Find where the given text appears and provide that cell's center as [X, Y] coordinate. 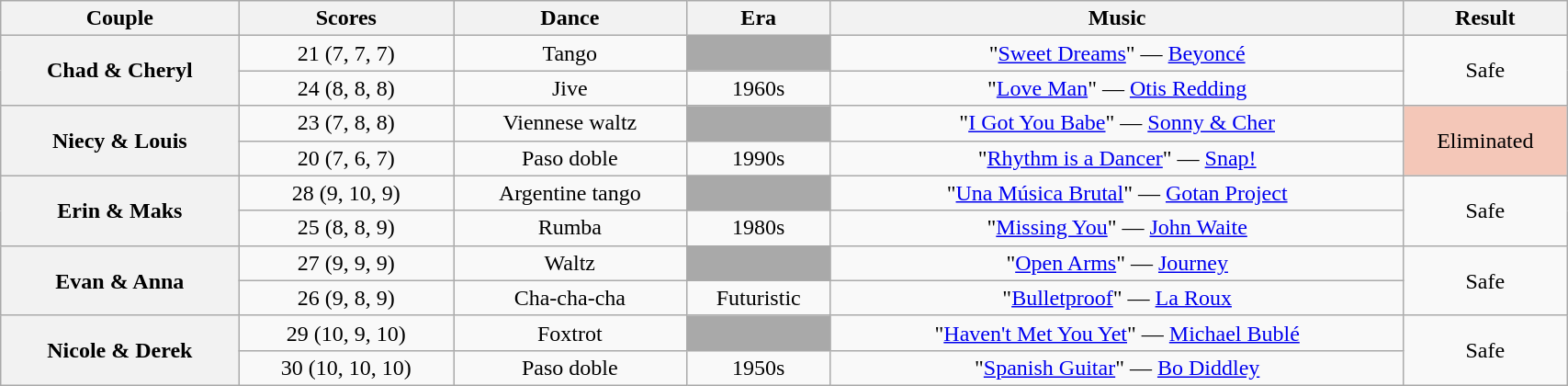
"Sweet Dreams" — Beyoncé [1117, 53]
"Spanish Guitar" — Bo Diddley [1117, 368]
Foxtrot [570, 333]
28 (9, 10, 9) [346, 193]
27 (9, 9, 9) [346, 263]
Scores [346, 18]
26 (9, 8, 9) [346, 298]
Era [759, 18]
Cha-cha-cha [570, 298]
1960s [759, 88]
Jive [570, 88]
"Haven't Met You Yet" — Michael Bublé [1117, 333]
Chad & Cheryl [119, 71]
Rumba [570, 228]
20 (7, 6, 7) [346, 158]
29 (10, 9, 10) [346, 333]
Tango [570, 53]
21 (7, 7, 7) [346, 53]
23 (7, 8, 8) [346, 123]
"Missing You" — John Waite [1117, 228]
"Love Man" — Otis Redding [1117, 88]
Dance [570, 18]
Couple [119, 18]
Erin & Maks [119, 210]
1950s [759, 368]
"Una Música Brutal" — Gotan Project [1117, 193]
Music [1117, 18]
"Bulletproof" — La Roux [1117, 298]
"Open Arms" — Journey [1117, 263]
"I Got You Babe" — Sonny & Cher [1117, 123]
Futuristic [759, 298]
25 (8, 8, 9) [346, 228]
1980s [759, 228]
Niecy & Louis [119, 141]
1990s [759, 158]
Result [1485, 18]
30 (10, 10, 10) [346, 368]
Argentine tango [570, 193]
Eliminated [1485, 141]
Viennese waltz [570, 123]
Evan & Anna [119, 280]
Waltz [570, 263]
Nicole & Derek [119, 350]
"Rhythm is a Dancer" — Snap! [1117, 158]
24 (8, 8, 8) [346, 88]
